Scan for the cell matching the given text and deliver its (x, y) coordinate at center. 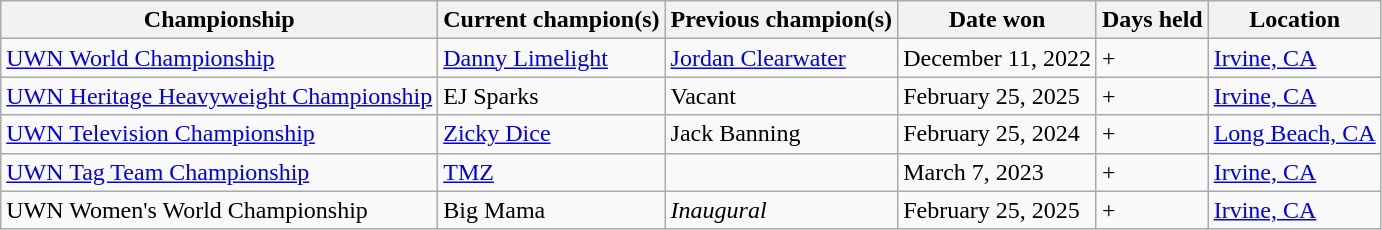
Days held (1152, 20)
Location (1294, 20)
Jordan Clearwater (782, 58)
UWN Television Championship (220, 134)
EJ Sparks (552, 96)
Danny Limelight (552, 58)
TMZ (552, 172)
Championship (220, 20)
UWN World Championship (220, 58)
Inaugural (782, 210)
February 25, 2024 (998, 134)
UWN Tag Team Championship (220, 172)
Previous champion(s) (782, 20)
Date won (998, 20)
UWN Heritage Heavyweight Championship (220, 96)
Big Mama (552, 210)
Current champion(s) (552, 20)
Vacant (782, 96)
December 11, 2022 (998, 58)
Zicky Dice (552, 134)
UWN Women's World Championship (220, 210)
Long Beach, CA (1294, 134)
Jack Banning (782, 134)
March 7, 2023 (998, 172)
